Output the [x, y] coordinate of the center of the cell containing the given text.  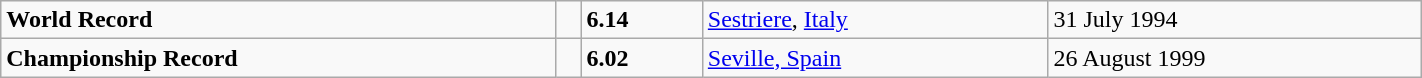
Seville, Spain [875, 58]
Championship Record [278, 58]
6.14 [642, 20]
6.02 [642, 58]
World Record [278, 20]
31 July 1994 [1234, 20]
26 August 1999 [1234, 58]
Sestriere, Italy [875, 20]
